Pinpoint the cell where the given text exists, returning its [X, Y] midpoint coordinate. 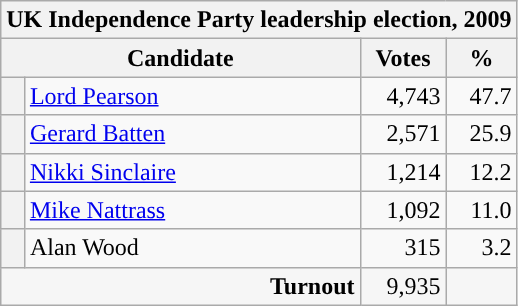
Nikki Sinclaire [192, 172]
UK Independence Party leadership election, 2009 [259, 20]
9,935 [403, 286]
12.2 [482, 172]
2,571 [403, 134]
47.7 [482, 96]
25.9 [482, 134]
% [482, 58]
Alan Wood [192, 248]
4,743 [403, 96]
Lord Pearson [192, 96]
Gerard Batten [192, 134]
Candidate [180, 58]
1,092 [403, 210]
Mike Nattrass [192, 210]
Turnout [180, 286]
1,214 [403, 172]
315 [403, 248]
Votes [403, 58]
11.0 [482, 210]
3.2 [482, 248]
